Find where the given text appears and provide that cell's center as [x, y] coordinate. 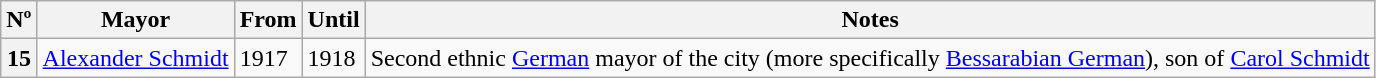
Notes [870, 20]
Second ethnic German mayor of the city (more specifically Bessarabian German), son of Carol Schmidt [870, 58]
1918 [334, 58]
Until [334, 20]
Alexander Schmidt [136, 58]
15 [19, 58]
From [268, 20]
Mayor [136, 20]
Nº [19, 20]
1917 [268, 58]
